Return the (X, Y) coordinate for the center point of the cell that contains the specified text.  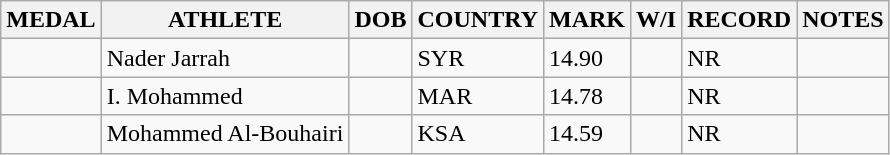
COUNTRY (478, 20)
Mohammed Al-Bouhairi (225, 134)
MARK (586, 20)
DOB (380, 20)
MAR (478, 96)
MEDAL (51, 20)
14.78 (586, 96)
NOTES (843, 20)
ATHLETE (225, 20)
14.90 (586, 58)
Nader Jarrah (225, 58)
RECORD (740, 20)
KSA (478, 134)
I. Mohammed (225, 96)
SYR (478, 58)
14.59 (586, 134)
W/I (656, 20)
